Detect which cell encompasses the target text, then output its (X, Y) center coordinate. 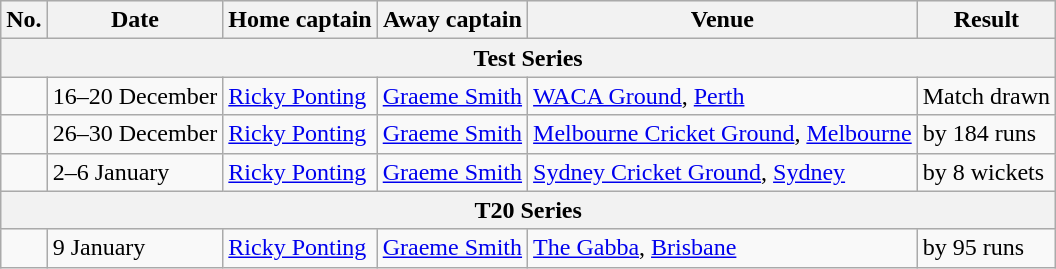
Melbourne Cricket Ground, Melbourne (723, 134)
26–30 December (135, 134)
No. (24, 20)
Result (986, 20)
Venue (723, 20)
Match drawn (986, 96)
2–6 January (135, 172)
Test Series (528, 58)
Date (135, 20)
Home captain (300, 20)
by 184 runs (986, 134)
by 95 runs (986, 248)
The Gabba, Brisbane (723, 248)
WACA Ground, Perth (723, 96)
by 8 wickets (986, 172)
T20 Series (528, 210)
Away captain (452, 20)
Sydney Cricket Ground, Sydney (723, 172)
9 January (135, 248)
16–20 December (135, 96)
